Capture the cell that displays the provided text and extract its [x, y] central coordinate. 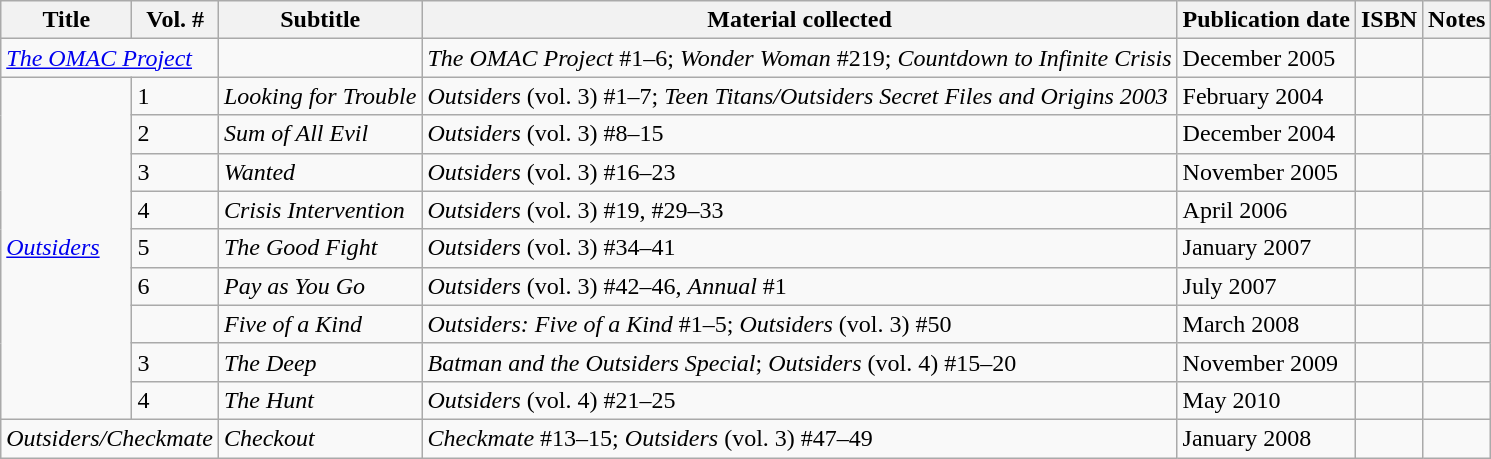
Outsiders (vol. 3) #34–41 [800, 248]
Batman and the Outsiders Special; Outsiders (vol. 4) #15–20 [800, 362]
Outsiders (vol. 3) #42–46, Annual #1 [800, 286]
The OMAC Project #1–6; Wonder Woman #219; Countdown to Infinite Crisis [800, 58]
Outsiders (vol. 4) #21–25 [800, 400]
6 [176, 286]
Outsiders (vol. 3) #16–23 [800, 172]
March 2008 [1266, 324]
April 2006 [1266, 210]
ISBN [1388, 20]
Title [66, 20]
Outsiders: Five of a Kind #1–5; Outsiders (vol. 3) #50 [800, 324]
2 [176, 134]
Wanted [320, 172]
The Hunt [320, 400]
Subtitle [320, 20]
Outsiders (vol. 3) #8–15 [800, 134]
Outsiders/Checkmate [110, 438]
Five of a Kind [320, 324]
The Deep [320, 362]
November 2009 [1266, 362]
The Good Fight [320, 248]
Outsiders (vol. 3) #1–7; Teen Titans/Outsiders Secret Files and Origins 2003 [800, 96]
February 2004 [1266, 96]
Crisis Intervention [320, 210]
Publication date [1266, 20]
Looking for Trouble [320, 96]
January 2007 [1266, 248]
Sum of All Evil [320, 134]
July 2007 [1266, 286]
The OMAC Project [110, 58]
November 2005 [1266, 172]
May 2010 [1266, 400]
1 [176, 96]
5 [176, 248]
Pay as You Go [320, 286]
January 2008 [1266, 438]
December 2004 [1266, 134]
Outsiders (vol. 3) #19, #29–33 [800, 210]
December 2005 [1266, 58]
Material collected [800, 20]
Checkmate #13–15; Outsiders (vol. 3) #47–49 [800, 438]
Vol. # [176, 20]
Outsiders [66, 248]
Notes [1457, 20]
Checkout [320, 438]
